For the text-containing cell, return its midpoint in [x, y] coordinate format. 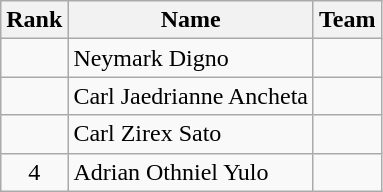
4 [34, 172]
Rank [34, 20]
Name [191, 20]
Neymark Digno [191, 58]
Carl Zirex Sato [191, 134]
Team [347, 20]
Carl Jaedrianne Ancheta [191, 96]
Adrian Othniel Yulo [191, 172]
